Detect which cell encompasses the target text, then output its (x, y) center coordinate. 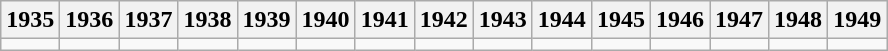
1948 (798, 20)
1942 (444, 20)
1937 (148, 20)
1944 (562, 20)
1941 (384, 20)
1949 (858, 20)
1943 (502, 20)
1940 (326, 20)
1938 (208, 20)
1946 (680, 20)
1939 (266, 20)
1936 (90, 20)
1945 (620, 20)
1947 (740, 20)
1935 (30, 20)
